Return the [X, Y] coordinate for the center point of the cell that contains the specified text.  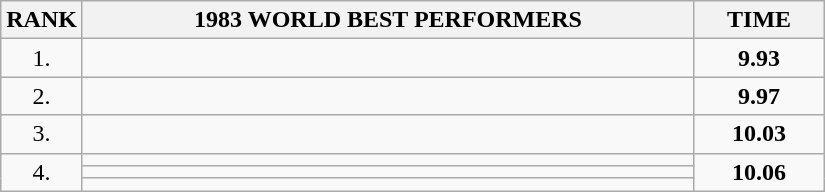
4. [42, 172]
10.03 [760, 134]
2. [42, 96]
1983 WORLD BEST PERFORMERS [388, 20]
10.06 [760, 172]
1. [42, 58]
RANK [42, 20]
3. [42, 134]
9.97 [760, 96]
TIME [760, 20]
9.93 [760, 58]
